Output the [X, Y] coordinate of the center of the cell containing the given text.  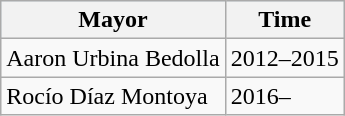
2016– [284, 96]
Aaron Urbina Bedolla [113, 58]
Time [284, 20]
Rocío Díaz Montoya [113, 96]
2012–2015 [284, 58]
Mayor [113, 20]
